Identify which cell holds the provided text, then report its (X, Y) central coordinate. 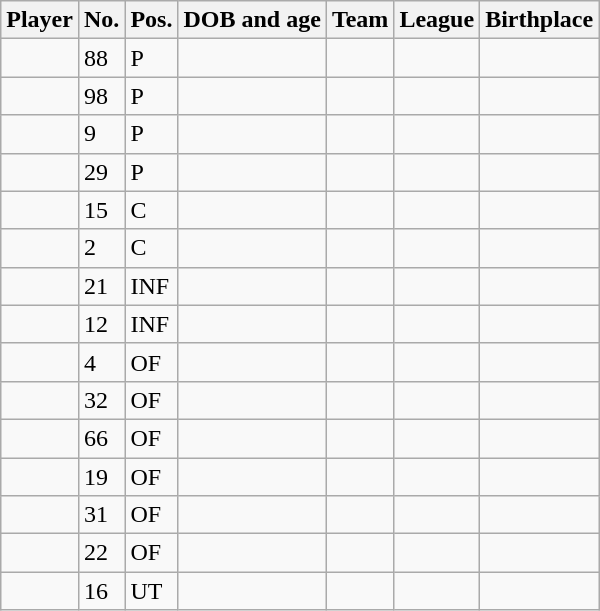
29 (101, 172)
UT (152, 591)
21 (101, 286)
Team (360, 20)
9 (101, 134)
Pos. (152, 20)
15 (101, 210)
No. (101, 20)
League (437, 20)
16 (101, 591)
22 (101, 553)
DOB and age (252, 20)
Player (40, 20)
4 (101, 362)
88 (101, 58)
19 (101, 477)
12 (101, 324)
2 (101, 248)
98 (101, 96)
31 (101, 515)
66 (101, 438)
Birthplace (540, 20)
32 (101, 400)
